Search for the cell housing the specified text and yield its [x, y] center coordinate. 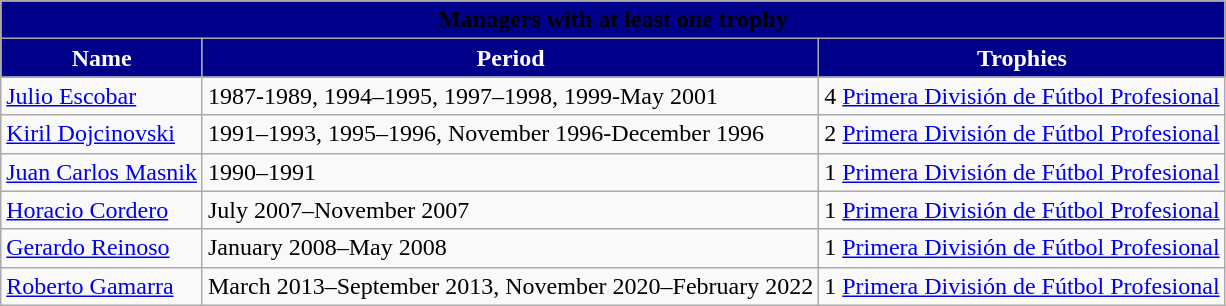
Kiril Dojcinovski [102, 134]
Period [510, 58]
1990–1991 [510, 172]
Horacio Cordero [102, 210]
Roberto Gamarra [102, 286]
4 Primera División de Fútbol Profesional [1022, 96]
1987-1989, 1994–1995, 1997–1998, 1999-May 2001 [510, 96]
Julio Escobar [102, 96]
March 2013–September 2013, November 2020–February 2022 [510, 286]
2 Primera División de Fútbol Profesional [1022, 134]
Trophies [1022, 58]
Name [102, 58]
Juan Carlos Masnik [102, 172]
Gerardo Reinoso [102, 248]
January 2008–May 2008 [510, 248]
1991–1993, 1995–1996, November 1996-December 1996 [510, 134]
July 2007–November 2007 [510, 210]
Managers with at least one trophy [613, 20]
